From the cell containing the given text, extract its center point as [x, y] coordinate. 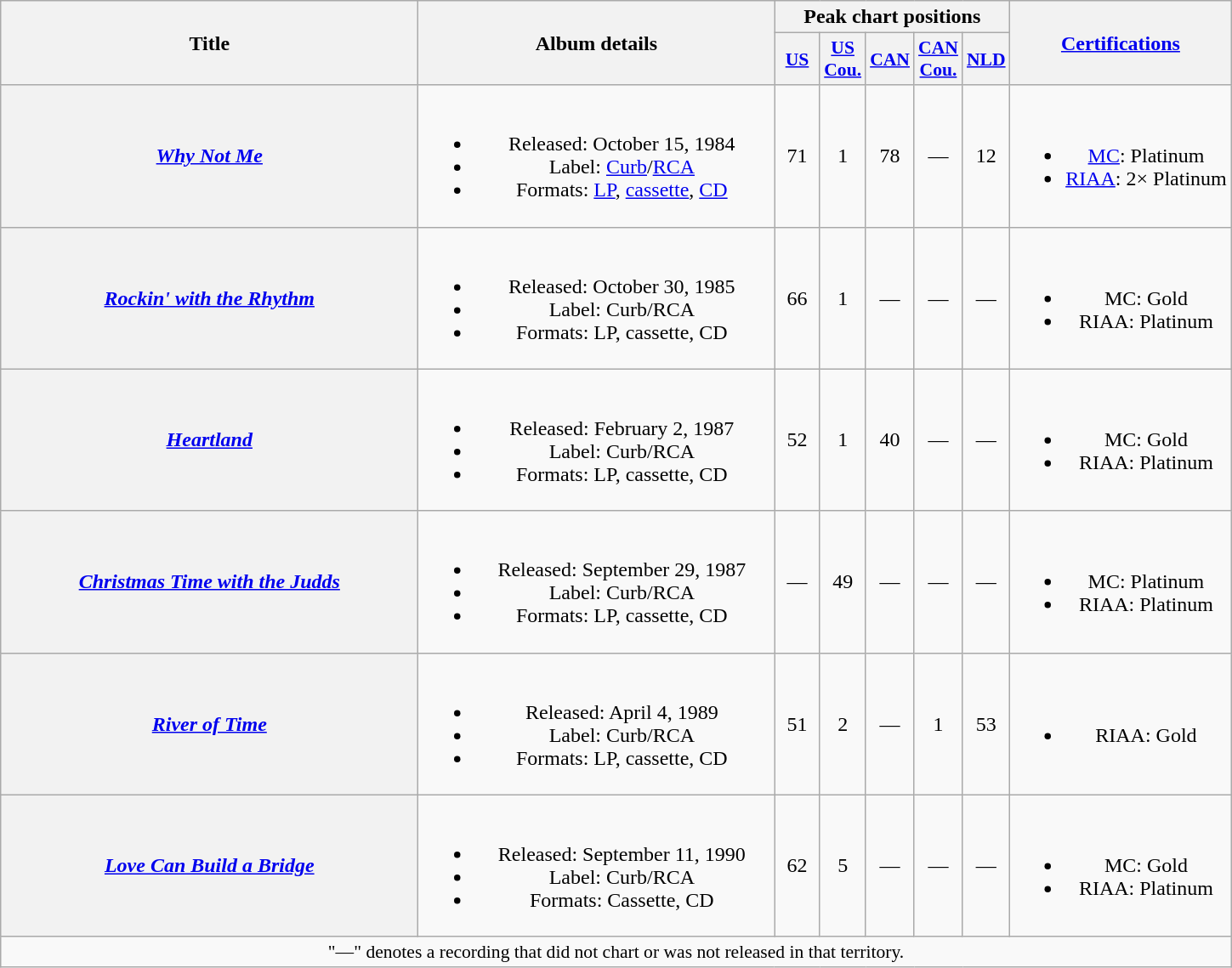
2 [843, 724]
52 [798, 440]
71 [798, 156]
CANCou. [939, 59]
Heartland [209, 440]
Album details [597, 42]
River of Time [209, 724]
MC: PlatinumRIAA: Platinum [1121, 581]
MC: PlatinumRIAA: 2× Platinum [1121, 156]
Rockin' with the Rhythm [209, 297]
RIAA: Gold [1121, 724]
Released: September 29, 1987Label: Curb/RCAFormats: LP, cassette, CD [597, 581]
Released: October 30, 1985Label: Curb/RCAFormats: LP, cassette, CD [597, 297]
49 [843, 581]
66 [798, 297]
Released: April 4, 1989Label: Curb/RCAFormats: LP, cassette, CD [597, 724]
Released: October 15, 1984Label: Curb/RCAFormats: LP, cassette, CD [597, 156]
53 [986, 724]
USCou. [843, 59]
78 [889, 156]
Title [209, 42]
Certifications [1121, 42]
US [798, 59]
5 [843, 865]
Christmas Time with the Judds [209, 581]
CAN [889, 59]
51 [798, 724]
"—" denotes a recording that did not chart or was not released in that territory. [616, 952]
40 [889, 440]
Released: February 2, 1987Label: Curb/RCAFormats: LP, cassette, CD [597, 440]
Peak chart positions [893, 17]
Released: September 11, 1990Label: Curb/RCAFormats: Cassette, CD [597, 865]
62 [798, 865]
12 [986, 156]
Love Can Build a Bridge [209, 865]
Why Not Me [209, 156]
NLD [986, 59]
